Locate the cell with the specified text and output its (X, Y) center coordinate. 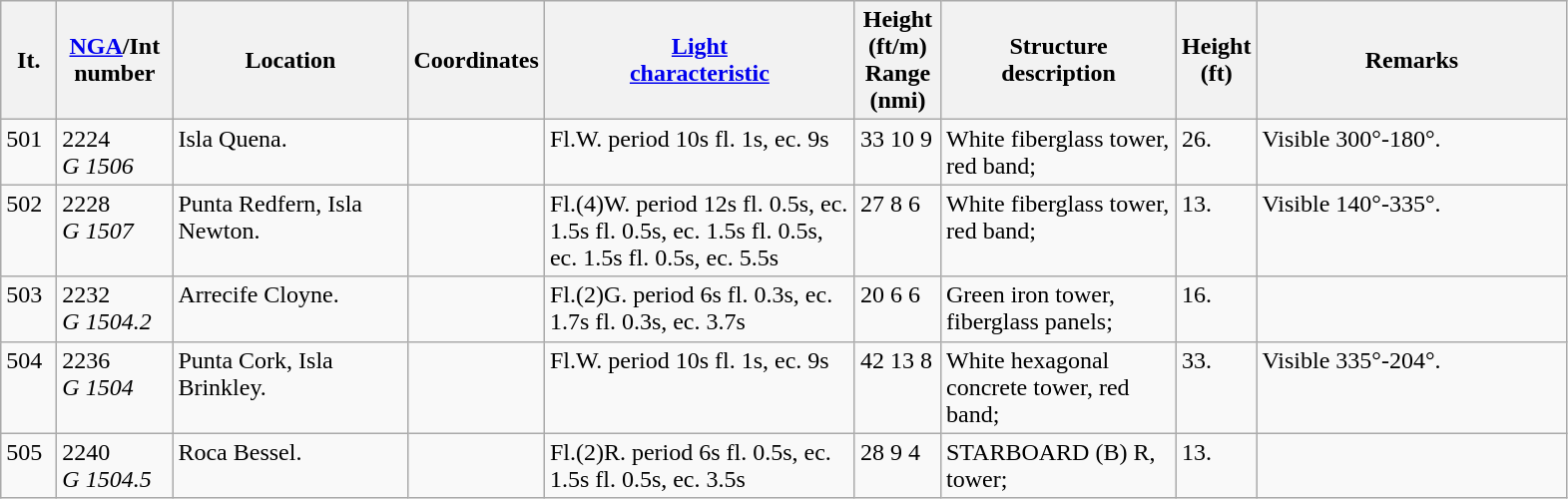
20 6 6 (897, 309)
2224G 1506 (115, 152)
33 10 9 (897, 152)
504 (29, 387)
33. (1217, 387)
Fl.(4)W. period 12s fl. 0.5s, ec. 1.5s fl. 0.5s, ec. 1.5s fl. 0.5s, ec. 1.5s fl. 0.5s, ec. 5.5s (699, 231)
Roca Bessel. (290, 465)
Visible 140°-335°. (1411, 231)
2232G 1504.2 (115, 309)
Visible 335°-204°. (1411, 387)
Punta Cork, Isla Brinkley. (290, 387)
Lightcharacteristic (699, 60)
Remarks (1411, 60)
505 (29, 465)
503 (29, 309)
Height (ft/m)Range (nmi) (897, 60)
Height (ft) (1217, 60)
White hexagonal concrete tower, red band; (1058, 387)
16. (1217, 309)
It. (29, 60)
42 13 8 (897, 387)
2228G 1507 (115, 231)
27 8 6 (897, 231)
Structuredescription (1058, 60)
Fl.(2)G. period 6s fl. 0.3s, ec. 1.7s fl. 0.3s, ec. 3.7s (699, 309)
Fl.(2)R. period 6s fl. 0.5s, ec. 1.5s fl. 0.5s, ec. 3.5s (699, 465)
502 (29, 231)
Arrecife Cloyne. (290, 309)
NGA/Intnumber (115, 60)
Location (290, 60)
Isla Quena. (290, 152)
26. (1217, 152)
Punta Redfern, Isla Newton. (290, 231)
STARBOARD (B) R, tower; (1058, 465)
Coordinates (476, 60)
2240G 1504.5 (115, 465)
28 9 4 (897, 465)
501 (29, 152)
2236G 1504 (115, 387)
Visible 300°-180°. (1411, 152)
Green iron tower, fiberglass panels; (1058, 309)
